Return the (x, y) coordinate for the center point of the cell that contains the specified text.  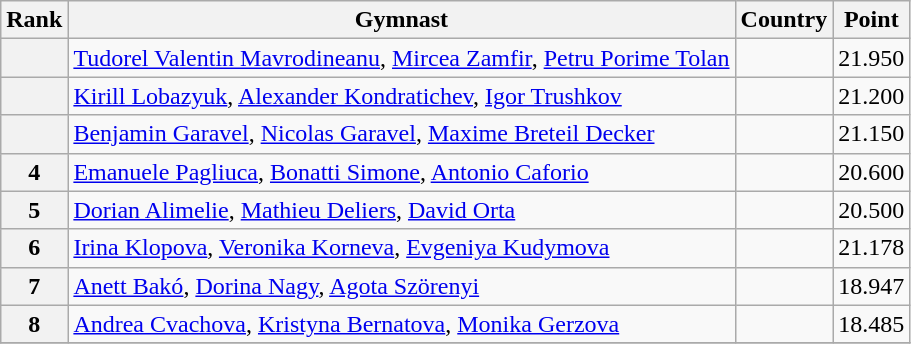
Emanuele Pagliuca, Bonatti Simone, Antonio Caforio (402, 172)
7 (34, 286)
Benjamin Garavel, Nicolas Garavel, Maxime Breteil Decker (402, 134)
6 (34, 248)
21.950 (872, 58)
Anett Bakó, Dorina Nagy, Agota Szörenyi (402, 286)
20.600 (872, 172)
18.485 (872, 324)
8 (34, 324)
Country (784, 20)
Irina Klopova, Veronika Korneva, Evgeniya Kudymova (402, 248)
5 (34, 210)
Gymnast (402, 20)
21.178 (872, 248)
18.947 (872, 286)
Dorian Alimelie, Mathieu Deliers, David Orta (402, 210)
21.150 (872, 134)
20.500 (872, 210)
4 (34, 172)
Andrea Cvachova, Kristyna Bernatova, Monika Gerzova (402, 324)
21.200 (872, 96)
Tudorel Valentin Mavrodineanu, Mircea Zamfir, Petru Porime Tolan (402, 58)
Kirill Lobazyuk, Alexander Kondratichev, Igor Trushkov (402, 96)
Rank (34, 20)
Point (872, 20)
